Search for the cell housing the specified text and yield its [x, y] center coordinate. 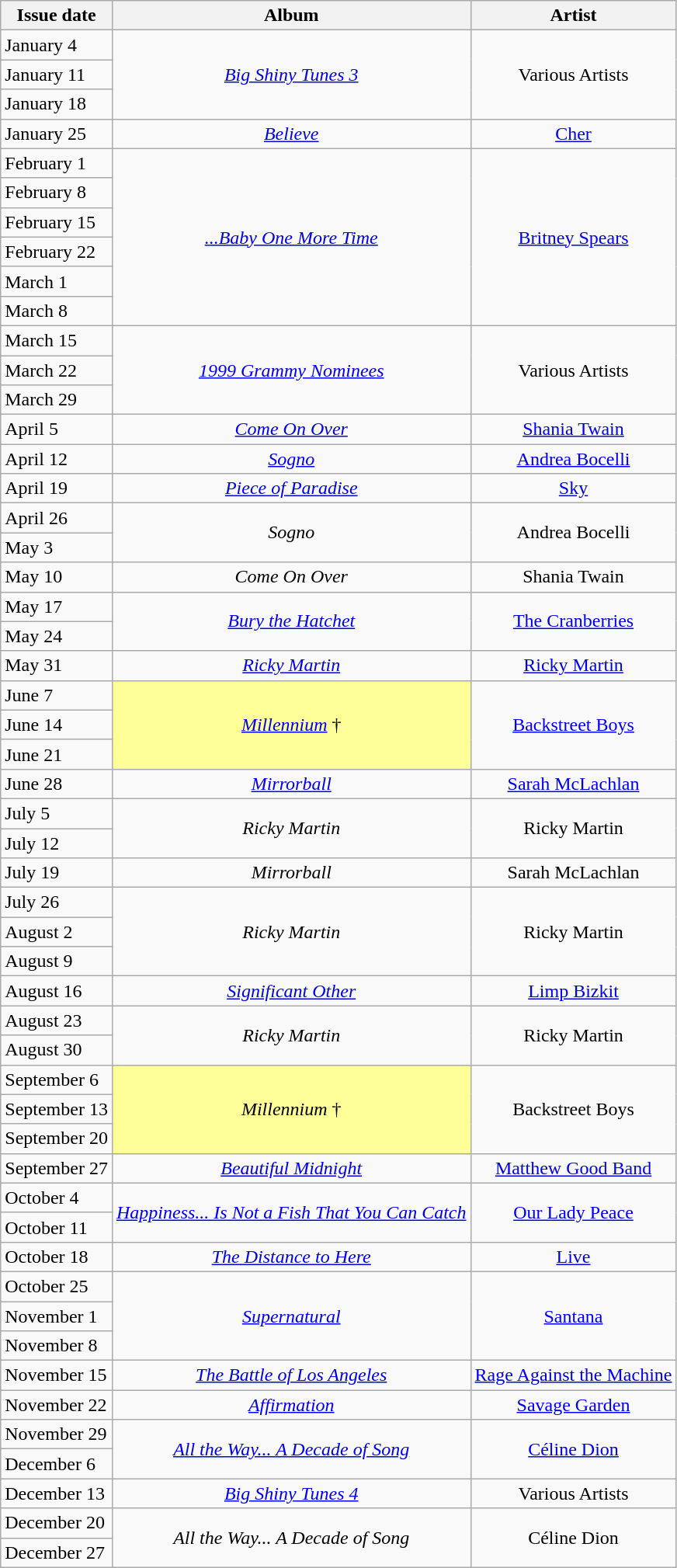
Supernatural [291, 1316]
May 24 [57, 636]
Savage Garden [573, 1405]
Rage Against the Machine [573, 1375]
June 21 [57, 754]
Sky [573, 488]
October 4 [57, 1198]
January 11 [57, 75]
July 5 [57, 813]
August 16 [57, 991]
Big Shiny Tunes 4 [291, 1493]
July 19 [57, 873]
October 11 [57, 1227]
1999 Grammy Nominees [291, 370]
April 26 [57, 518]
November 8 [57, 1346]
December 20 [57, 1523]
Believe [291, 134]
May 31 [57, 666]
May 3 [57, 548]
March 15 [57, 340]
January 18 [57, 104]
May 10 [57, 577]
April 12 [57, 459]
The Battle of Los Angeles [291, 1375]
August 23 [57, 1020]
Happiness... Is Not a Fish That You Can Catch [291, 1212]
February 8 [57, 193]
Bury the Hatchet [291, 621]
...Baby One More Time [291, 237]
August 30 [57, 1050]
February 22 [57, 252]
Our Lady Peace [573, 1212]
March 22 [57, 370]
November 22 [57, 1405]
June 14 [57, 725]
Affirmation [291, 1405]
Britney Spears [573, 237]
Live [573, 1257]
Significant Other [291, 991]
The Cranberries [573, 621]
February 15 [57, 222]
January 25 [57, 134]
October 25 [57, 1286]
April 5 [57, 429]
November 15 [57, 1375]
The Distance to Here [291, 1257]
October 18 [57, 1257]
April 19 [57, 488]
March 8 [57, 311]
January 4 [57, 45]
December 27 [57, 1552]
March 1 [57, 281]
December 6 [57, 1464]
August 9 [57, 961]
November 1 [57, 1316]
June 28 [57, 784]
July 26 [57, 902]
Santana [573, 1316]
Matthew Good Band [573, 1168]
July 12 [57, 843]
September 20 [57, 1139]
December 13 [57, 1493]
Piece of Paradise [291, 488]
May 17 [57, 607]
February 1 [57, 163]
November 29 [57, 1434]
March 29 [57, 400]
September 27 [57, 1168]
June 7 [57, 695]
August 2 [57, 932]
September 6 [57, 1080]
Limp Bizkit [573, 991]
Album [291, 16]
Artist [573, 16]
Cher [573, 134]
Beautiful Midnight [291, 1168]
Big Shiny Tunes 3 [291, 75]
Issue date [57, 16]
September 13 [57, 1109]
